For the text-containing cell, return its midpoint in [x, y] coordinate format. 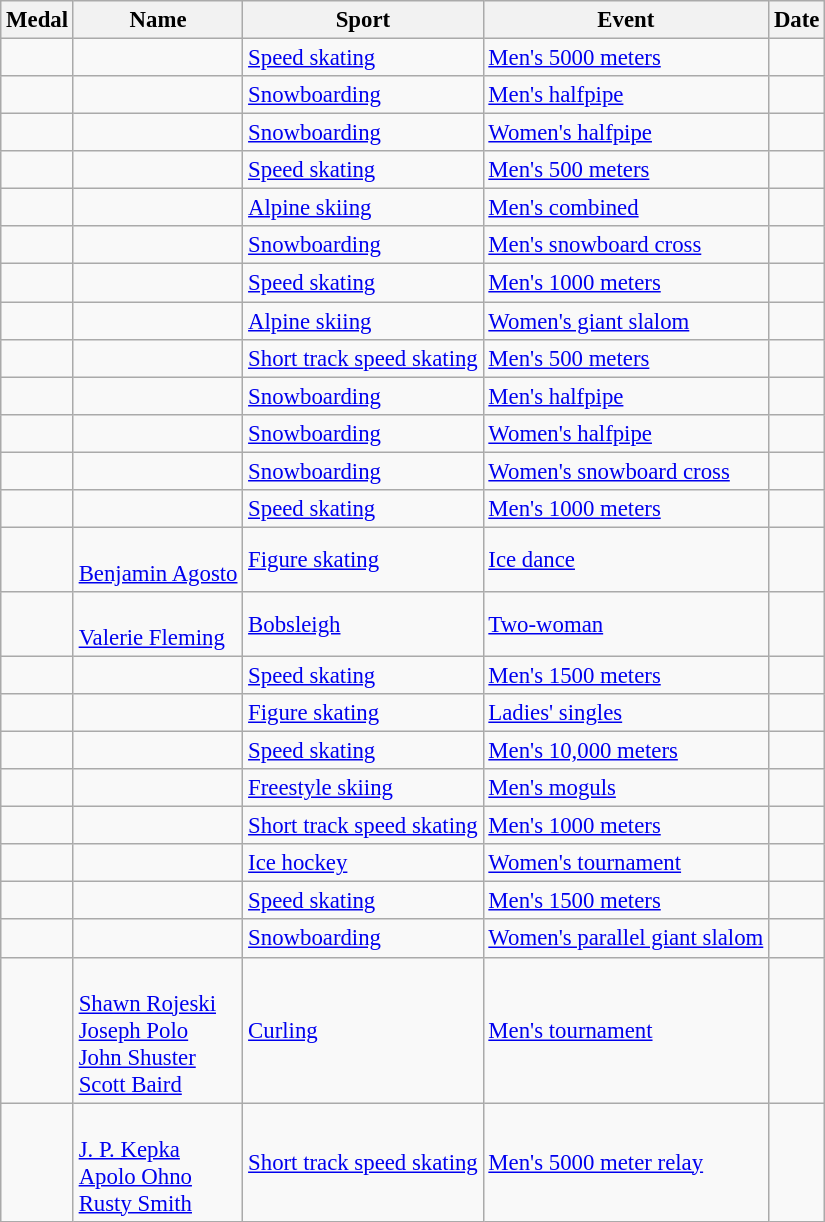
Women's parallel giant slalom [626, 939]
Women's tournament [626, 863]
Two-woman [626, 624]
Ice dance [626, 560]
Ice hockey [363, 863]
Benjamin Agosto [158, 560]
Men's combined [626, 208]
Valerie Fleming [158, 624]
Name [158, 20]
Men's 5000 meter relay [626, 1162]
Men's snowboard cross [626, 245]
Men's tournament [626, 1030]
Men's 5000 meters [626, 58]
Medal [38, 20]
Men's 10,000 meters [626, 751]
Curling [363, 1030]
Date [797, 20]
J. P. KepkaApolo OhnoRusty Smith [158, 1162]
Freestyle skiing [363, 788]
Women's giant slalom [626, 321]
Men's moguls [626, 788]
Sport [363, 20]
Ladies' singles [626, 713]
Bobsleigh [363, 624]
Women's snowboard cross [626, 471]
Shawn RojeskiJoseph PoloJohn ShusterScott Baird [158, 1030]
Event [626, 20]
